Search for the cell housing the specified text and yield its (X, Y) center coordinate. 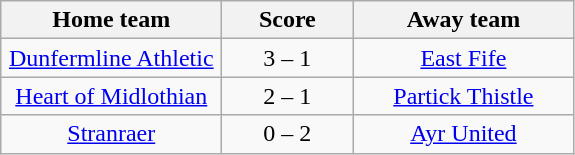
Dunfermline Athletic (112, 58)
Heart of Midlothian (112, 96)
2 – 1 (288, 96)
Home team (112, 20)
East Fife (464, 58)
3 – 1 (288, 58)
Ayr United (464, 134)
Stranraer (112, 134)
0 – 2 (288, 134)
Away team (464, 20)
Partick Thistle (464, 96)
Score (288, 20)
